Determine the (X, Y) coordinate at the center of the cell enclosing the given text.  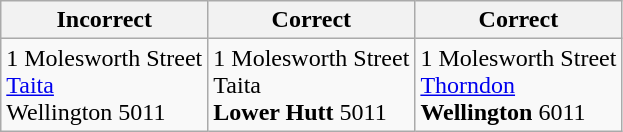
1 Molesworth Street Thorndon Wellington 6011 (518, 85)
Incorrect (104, 20)
1 Molesworth Street Taita Lower Hutt 5011 (312, 85)
1 Molesworth Street Taita Wellington 5011 (104, 85)
